Capture the cell that displays the provided text and extract its (X, Y) central coordinate. 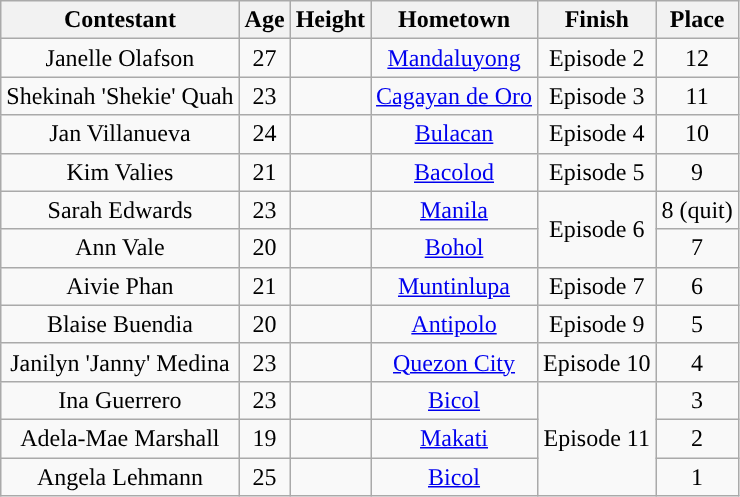
24 (264, 134)
8 (quit) (697, 210)
2 (697, 438)
11 (697, 96)
7 (697, 248)
Episode 3 (597, 96)
Angela Lehmann (120, 477)
Episode 9 (597, 324)
Jan Villanueva (120, 134)
Cagayan de Oro (454, 96)
Finish (597, 20)
Manila (454, 210)
Episode 7 (597, 286)
Sarah Edwards (120, 210)
Bacolod (454, 172)
4 (697, 362)
Ann Vale (120, 248)
5 (697, 324)
Episode 10 (597, 362)
Makati (454, 438)
6 (697, 286)
12 (697, 58)
Hometown (454, 20)
Episode 6 (597, 229)
25 (264, 477)
Blaise Buendia (120, 324)
10 (697, 134)
3 (697, 400)
Kim Valies (120, 172)
19 (264, 438)
Adela-Mae Marshall (120, 438)
Contestant (120, 20)
Shekinah 'Shekie' Quah (120, 96)
Bohol (454, 248)
1 (697, 477)
Janilyn 'Janny' Medina (120, 362)
Janelle Olafson (120, 58)
Ina Guerrero (120, 400)
Antipolo (454, 324)
Quezon City (454, 362)
Episode 5 (597, 172)
Bulacan (454, 134)
Episode 4 (597, 134)
Mandaluyong (454, 58)
27 (264, 58)
Age (264, 20)
Aivie Phan (120, 286)
Episode 11 (597, 438)
9 (697, 172)
Place (697, 20)
Episode 2 (597, 58)
Muntinlupa (454, 286)
Height (330, 20)
